Scan for the cell matching the given text and deliver its [x, y] coordinate at center. 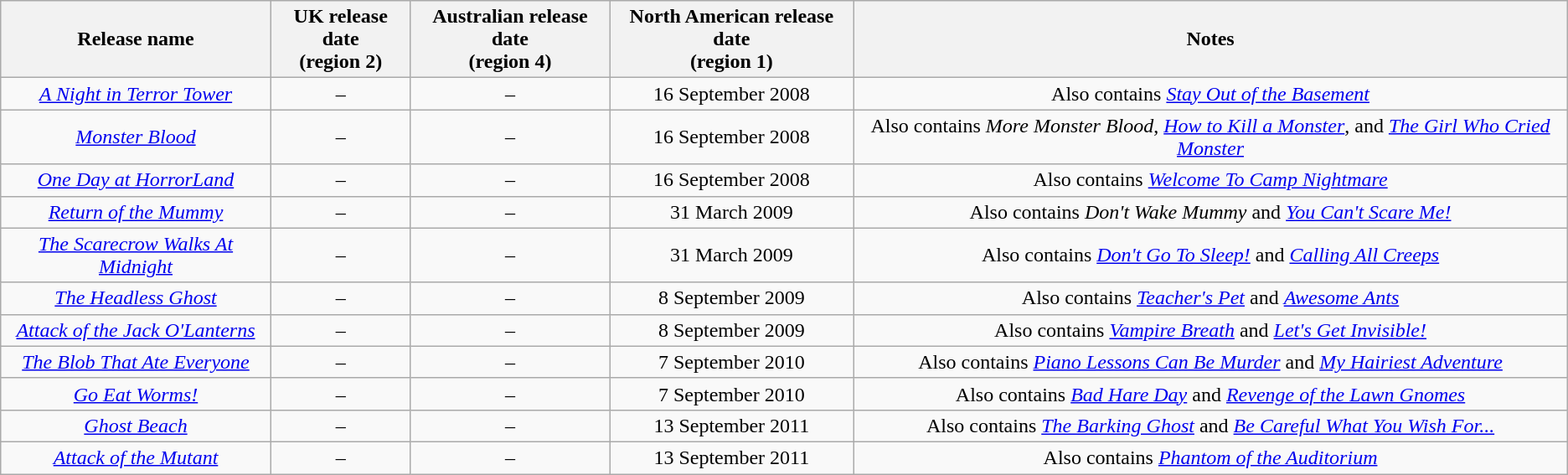
Attack of the Mutant [136, 457]
The Scarecrow Walks At Midnight [136, 255]
Also contains Don't Go To Sleep! and Calling All Creeps [1210, 255]
UK release date(region 2) [340, 39]
Return of the Mummy [136, 212]
Release name [136, 39]
Also contains More Monster Blood, How to Kill a Monster, and The Girl Who Cried Monster [1210, 137]
Monster Blood [136, 137]
Also contains The Barking Ghost and Be Careful What You Wish For... [1210, 426]
A Night in Terror Tower [136, 94]
Also contains Bad Hare Day and Revenge of the Lawn Gnomes [1210, 394]
Notes [1210, 39]
Go Eat Worms! [136, 394]
Also contains Phantom of the Auditorium [1210, 457]
Australian release date(region 4) [510, 39]
Ghost Beach [136, 426]
Also contains Vampire Breath and Let's Get Invisible! [1210, 330]
Also contains Teacher's Pet and Awesome Ants [1210, 298]
North American release date(region 1) [732, 39]
Attack of the Jack O'Lanterns [136, 330]
The Blob That Ate Everyone [136, 362]
Also contains Piano Lessons Can Be Murder and My Hairiest Adventure [1210, 362]
One Day at HorrorLand [136, 180]
Also contains Don't Wake Mummy and You Can't Scare Me! [1210, 212]
The Headless Ghost [136, 298]
Also contains Welcome To Camp Nightmare [1210, 180]
Also contains Stay Out of the Basement [1210, 94]
